From the cell containing the given text, extract its center point as (X, Y) coordinate. 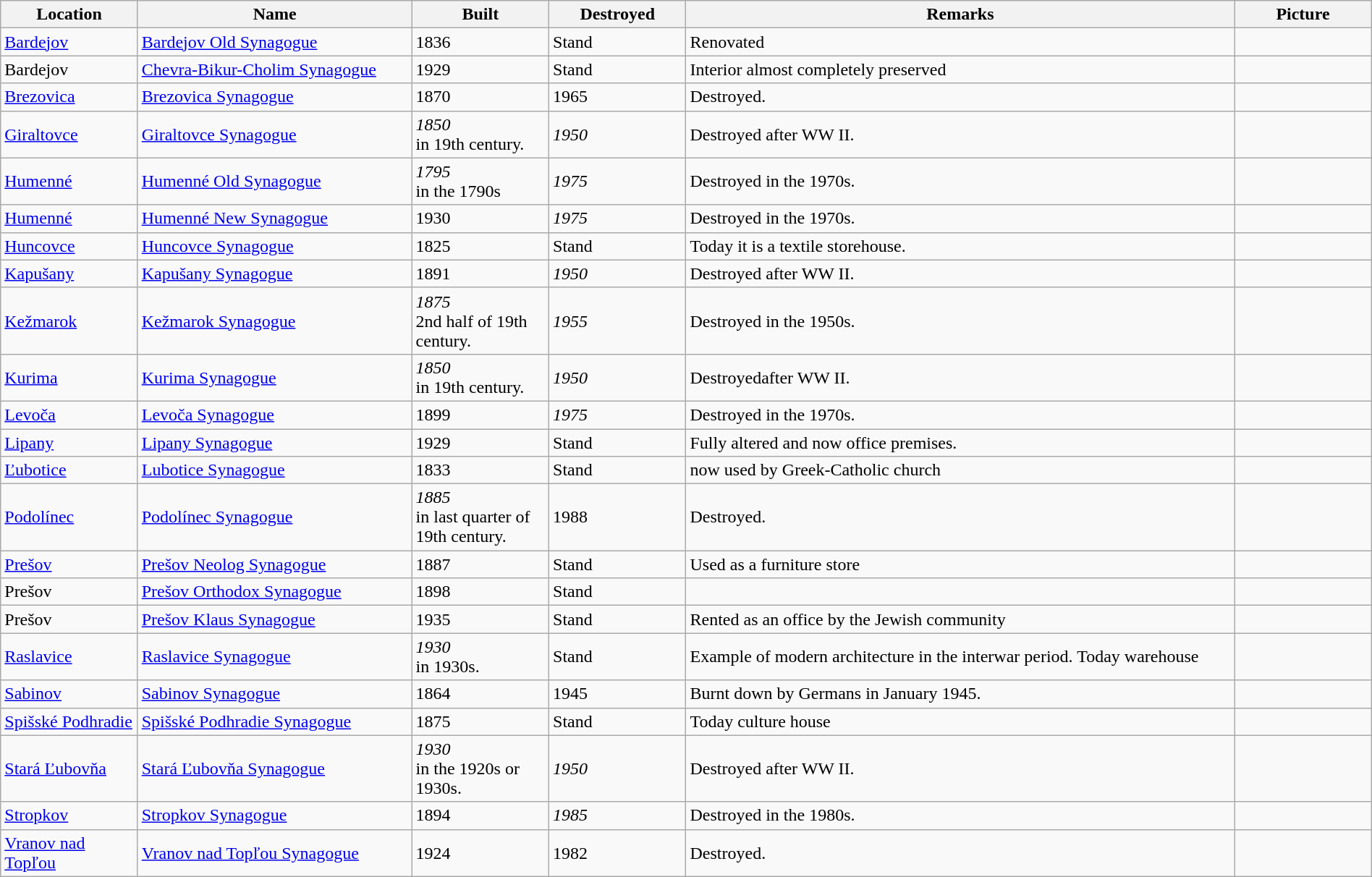
Renovated (960, 42)
Spišské Podhradie Synagogue (275, 721)
Lubotice Synagogue (275, 470)
Spišské Podhradie (69, 721)
Today it is a textile storehouse. (960, 246)
Podolínec (69, 517)
Stará Ľubovňa Synagogue (275, 768)
Location (69, 14)
1887 (480, 564)
Vranov nad Topľou Synagogue (275, 852)
Levoča Synagogue (275, 415)
1935 (480, 619)
1875 (480, 721)
1930in the 1920s or 1930s. (480, 768)
now used by Greek-Catholic church (960, 470)
1795in the 1790s (480, 181)
Raslavice Synagogue (275, 657)
Lipany (69, 442)
Picture (1303, 14)
Giraltovce Synagogue (275, 135)
Giraltovce (69, 135)
18752nd half of 19th century. (480, 321)
Stropkov (69, 815)
Fully altered and now office premises. (960, 442)
Kežmarok (69, 321)
1930in 1930s. (480, 657)
1836 (480, 42)
Rented as an office by the Jewish community (960, 619)
Used as a furniture store (960, 564)
1891 (480, 274)
Built (480, 14)
1924 (480, 852)
Remarks (960, 14)
Destroyed in the 1980s. (960, 815)
Humenné New Synagogue (275, 219)
Brezovica (69, 97)
1864 (480, 694)
1870 (480, 97)
Humenné Old Synagogue (275, 181)
Prešov Neolog Synagogue (275, 564)
1894 (480, 815)
Lipany Synagogue (275, 442)
1965 (618, 97)
Stropkov Synagogue (275, 815)
Huncovce Synagogue (275, 246)
Ľubotice (69, 470)
1985 (618, 815)
1955 (618, 321)
Vranov nad Topľou (69, 852)
Kapušany (69, 274)
Kapušany Synagogue (275, 274)
1898 (480, 592)
Raslavice (69, 657)
1899 (480, 415)
Destroyedafter WW II. (960, 378)
Today culture house (960, 721)
Kežmarok Synagogue (275, 321)
1930 (480, 219)
1988 (618, 517)
Interior almost completely preserved (960, 69)
Prešov Klaus Synagogue (275, 619)
Prešov Orthodox Synagogue (275, 592)
Bardejov Old Synagogue (275, 42)
Podolínec Synagogue (275, 517)
Example of modern architecture in the interwar period. Today warehouse (960, 657)
1833 (480, 470)
Kurima (69, 378)
1825 (480, 246)
1982 (618, 852)
Huncovce (69, 246)
Destroyed in the 1950s. (960, 321)
Stará Ľubovňa (69, 768)
1885in last quarter of 19th century. (480, 517)
Burnt down by Germans in January 1945. (960, 694)
Sabinov (69, 694)
Kurima Synagogue (275, 378)
Sabinov Synagogue (275, 694)
Destroyed (618, 14)
Chevra-Bikur-Cholim Synagogue (275, 69)
Levoča (69, 415)
Brezovica Synagogue (275, 97)
Name (275, 14)
1945 (618, 694)
